Scan for the cell matching the given text and deliver its [X, Y] coordinate at center. 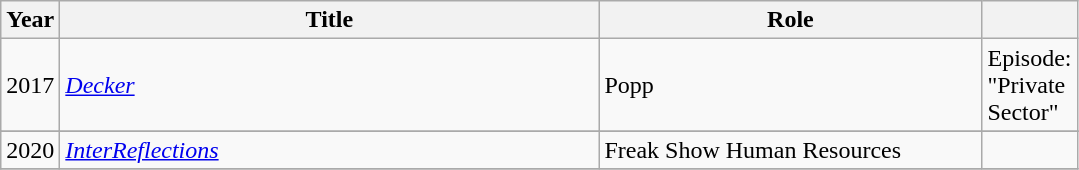
Year [30, 20]
Decker [330, 85]
Freak Show Human Resources [790, 150]
Popp [790, 85]
2020 [30, 150]
2017 [30, 85]
Role [790, 20]
Episode: "Private Sector" [1030, 85]
Title [330, 20]
InterReflections [330, 150]
